Output the [X, Y] coordinate of the center of the cell containing the given text.  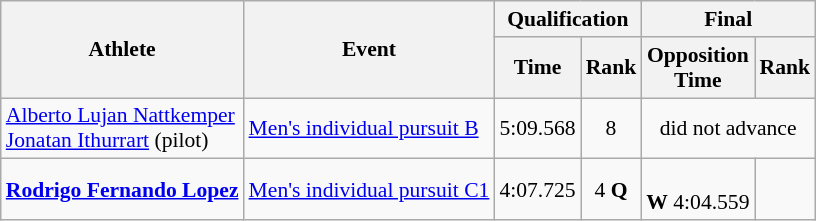
Time [537, 68]
Event [370, 50]
Men's individual pursuit C1 [370, 190]
Rodrigo Fernando Lopez [122, 190]
4:07.725 [537, 190]
W 4:04.559 [698, 190]
Qualification [568, 19]
OppositionTime [698, 68]
did not advance [728, 128]
Final [728, 19]
Alberto Lujan NattkemperJonatan Ithurrart (pilot) [122, 128]
8 [612, 128]
Athlete [122, 50]
Men's individual pursuit B [370, 128]
5:09.568 [537, 128]
4 Q [612, 190]
